Capture the cell that displays the provided text and extract its [X, Y] central coordinate. 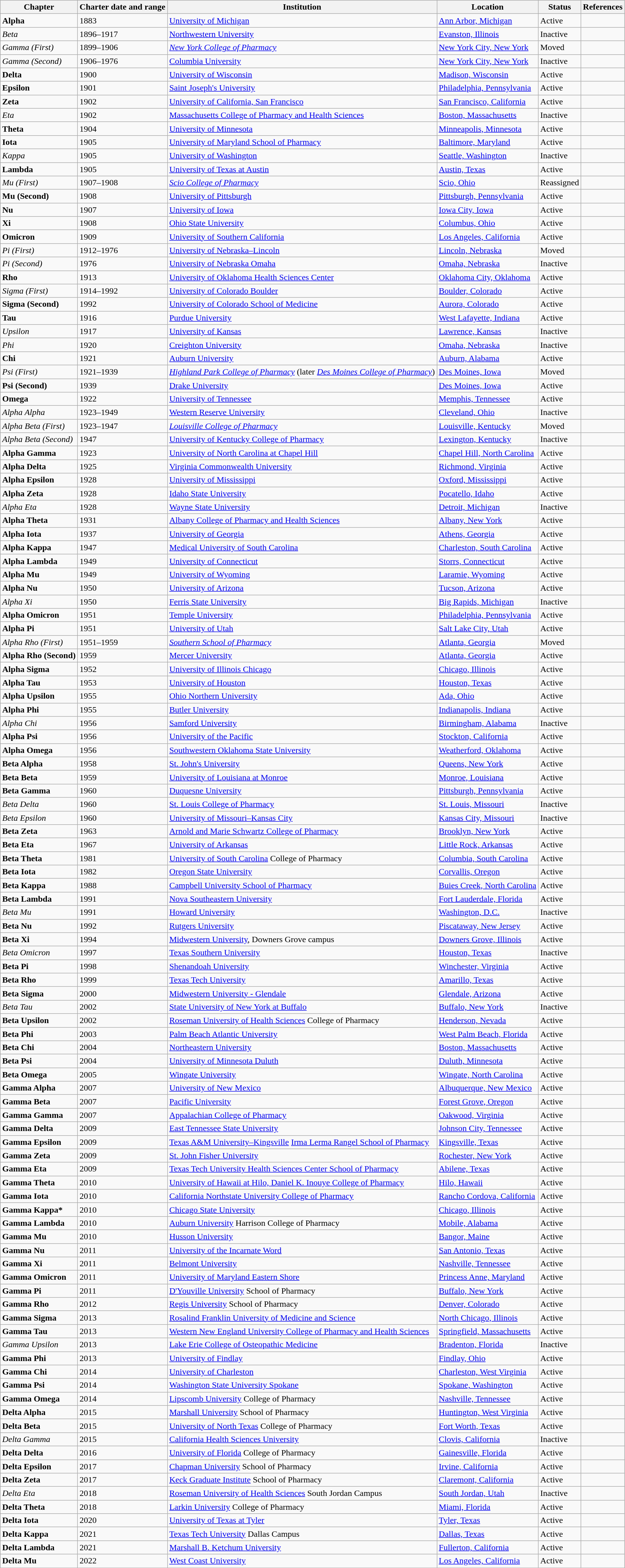
California Northstate University College of Pharmacy [302, 1196]
Alpha Nu [39, 588]
Delta Mu [39, 1561]
2016 [123, 1453]
1907 [123, 210]
Albany, New York [488, 520]
Southern School of Pharmacy [302, 642]
University of Southern California [302, 237]
Chi [39, 358]
1997 [123, 953]
Detroit, Michigan [488, 507]
2012 [123, 1304]
Gamma Epsilon [39, 1142]
Weatherford, Oklahoma [488, 750]
Roseman University of Health Sciences South Jordan Campus [302, 1493]
Delta [39, 75]
Kingsville, Texas [488, 1142]
Alpha Gamma [39, 453]
Princess Anne, Maryland [488, 1277]
Chapter [39, 7]
University of Charleston [302, 1372]
San Antonio, Texas [488, 1250]
Rochester, New York [488, 1155]
Beta Omega [39, 1075]
1896–1917 [123, 34]
University of Louisiana at Monroe [302, 777]
Lincoln, Nebraska [488, 250]
Duquesne University [302, 791]
Reassigned [560, 183]
Regis University School of Pharmacy [302, 1304]
Shenandoah University [302, 966]
Eta [39, 115]
University of Wisconsin [302, 75]
New York College of Pharmacy [302, 48]
Gamma Nu [39, 1250]
1988 [123, 885]
Iowa City, Iowa [488, 210]
Upsilon [39, 331]
Psi (First) [39, 372]
Gamma Iota [39, 1196]
University of Tennessee [302, 399]
Alpha Eta [39, 507]
Oregon State University [302, 872]
Forest Grove, Oregon [488, 1102]
1976 [123, 264]
Beta Psi [39, 1061]
Gamma Pi [39, 1291]
University of Colorado School of Medicine [302, 304]
Albany College of Pharmacy and Health Sciences [302, 520]
California Health Sciences University [302, 1439]
Texas Tech University [302, 980]
1923–1949 [123, 413]
Gamma Tau [39, 1331]
University of Iowa [302, 210]
Columbia, South Carolina [488, 858]
Pocatello, Idaho [488, 493]
Texas Tech University Health Sciences Center School of Pharmacy [302, 1169]
Evanston, Illinois [488, 34]
Beta Eta [39, 845]
Queens, New York [488, 764]
Tyler, Texas [488, 1520]
Beta Upsilon [39, 1020]
Virginia Commonwealth University [302, 466]
Kansas City, Missouri [488, 818]
Gamma Omicron [39, 1277]
Alpha Beta (First) [39, 426]
University of Mississippi [302, 480]
St. John's University [302, 764]
Delta Theta [39, 1507]
Gamma Psi [39, 1385]
University of Pittsburgh [302, 196]
Western Reserve University [302, 413]
Wayne State University [302, 507]
Rancho Cordova, California [488, 1196]
University of Minnesota [302, 129]
Indianapolis, Indiana [488, 710]
University of North Carolina at Chapel Hill [302, 453]
West Palm Beach, Florida [488, 1034]
San Francisco, California [488, 102]
Delta Alpha [39, 1412]
Midwestern University, Downers Grove campus [302, 939]
University of Nebraska–Lincoln [302, 250]
Mobile, Alabama [488, 1223]
Chicago State University [302, 1209]
Gamma Phi [39, 1358]
Austin, Texas [488, 169]
Status [560, 7]
Beta Xi [39, 939]
Duluth, Minnesota [488, 1061]
Charleston, West Virginia [488, 1372]
University of Kansas [302, 331]
Purdue University [302, 318]
2020 [123, 1520]
Beta Rho [39, 980]
Bangor, Maine [488, 1236]
Madison, Wisconsin [488, 75]
Alpha Sigma [39, 669]
Miami, Florida [488, 1507]
Alpha Tau [39, 683]
Richmond, Virginia [488, 466]
Gamma Xi [39, 1264]
Arnold and Marie Schwartz College of Pharmacy [302, 831]
Rutgers University [302, 926]
2005 [123, 1075]
Alpha Alpha [39, 413]
Birmingham, Alabama [488, 723]
Hilo, Hawaii [488, 1182]
1913 [123, 277]
1952 [123, 669]
Oxford, Mississippi [488, 480]
Denver, Colorado [488, 1304]
Alpha Omicron [39, 615]
Nova Southeastern University [302, 899]
Gamma Mu [39, 1236]
Fort Worth, Texas [488, 1426]
University of Oklahoma Health Sciences Center [302, 277]
Alpha [39, 21]
1951–1959 [123, 642]
Gamma Zeta [39, 1155]
Irvine, California [488, 1466]
Theta [39, 129]
Kappa [39, 155]
Oklahoma City, Oklahoma [488, 277]
Belmont University [302, 1264]
Gamma Kappa* [39, 1209]
1922 [123, 399]
Laramie, Wyoming [488, 574]
Idaho State University [302, 493]
Abilene, Texas [488, 1169]
Beta Lambda [39, 899]
Lawrence, Kansas [488, 331]
Auburn, Alabama [488, 358]
Minneapolis, Minnesota [488, 129]
Texas A&M University–Kingsville Irma Lerma Rangel School of Pharmacy [302, 1142]
Alpha Chi [39, 723]
State University of New York at Buffalo [302, 1007]
Salt Lake City, Utah [488, 629]
University of the Pacific [302, 737]
Louisville College of Pharmacy [302, 426]
Springfield, Massachusetts [488, 1331]
Alpha Rho (Second) [39, 656]
Beta Kappa [39, 885]
Gamma Gamma [39, 1115]
Beta Theta [39, 858]
1937 [123, 534]
Winchester, Virginia [488, 966]
Seattle, Washington [488, 155]
Delta Zeta [39, 1480]
Delta Gamma [39, 1439]
South Jordan, Utah [488, 1493]
Columbia University [302, 61]
Pi (First) [39, 250]
Beta Pi [39, 966]
Beta Alpha [39, 764]
Drake University [302, 385]
University of Hawaii at Hilo, Daniel K. Inouye College of Pharmacy [302, 1182]
Gamma (Second) [39, 61]
Columbus, Ohio [488, 223]
Psi (Second) [39, 385]
Washington State University Spokane [302, 1385]
Northwestern University [302, 34]
Zeta [39, 102]
Tau [39, 318]
Alpha Xi [39, 602]
Auburn University Harrison College of Pharmacy [302, 1223]
Ferris State University [302, 602]
East Tennessee State University [302, 1129]
Highland Park College of Pharmacy (later Des Moines College of Pharmacy) [302, 372]
Louisville, Kentucky [488, 426]
1963 [123, 831]
Storrs, Connecticut [488, 561]
Palm Beach Atlantic University [302, 1034]
University of Florida College of Pharmacy [302, 1453]
Scio College of Pharmacy [302, 183]
St. Louis College of Pharmacy [302, 804]
Athens, Georgia [488, 534]
Alpha Pi [39, 629]
University of Texas at Austin [302, 169]
1998 [123, 966]
University of the Incarnate Word [302, 1250]
Ann Arbor, Michigan [488, 21]
Pi (Second) [39, 264]
Charter date and range [123, 7]
Chapman University School of Pharmacy [302, 1466]
Delta Eta [39, 1493]
University of Maryland School of Pharmacy [302, 142]
1994 [123, 939]
University of Houston [302, 683]
Southwestern Oklahoma State University [302, 750]
Dallas, Texas [488, 1534]
Alpha Delta [39, 466]
1921–1939 [123, 372]
Aurora, Colorado [488, 304]
Monroe, Louisiana [488, 777]
Amarillo, Texas [488, 980]
Ada, Ohio [488, 696]
Oakwood, Virginia [488, 1115]
Alpha Iota [39, 534]
Beta Omicron [39, 953]
Corvallis, Oregon [488, 872]
University of North Texas College of Pharmacy [302, 1426]
Alpha Psi [39, 737]
University of Minnesota Duluth [302, 1061]
Wingate University [302, 1075]
1916 [123, 318]
Memphis, Tennessee [488, 399]
Delta Kappa [39, 1534]
Clovis, California [488, 1439]
Gainesville, Florida [488, 1453]
Rosalind Franklin University of Medicine and Science [302, 1318]
University of Illinois Chicago [302, 669]
1901 [123, 88]
1967 [123, 845]
Omicron [39, 237]
Delta Beta [39, 1426]
Beta Epsilon [39, 818]
University of Arizona [302, 588]
Findlay, Ohio [488, 1358]
Fort Lauderdale, Florida [488, 899]
Alpha Lambda [39, 561]
Mu (First) [39, 183]
Western New England University College of Pharmacy and Health Sciences [302, 1331]
1899–1906 [123, 48]
Baltimore, Maryland [488, 142]
University of Missouri–Kansas City [302, 818]
2022 [123, 1561]
Chapel Hill, North Carolina [488, 453]
Fullerton, California [488, 1547]
References [603, 7]
1907–1908 [123, 183]
Beta Zeta [39, 831]
Lake Erie College of Osteopathic Medicine [302, 1345]
Xi [39, 223]
1909 [123, 237]
Beta Nu [39, 926]
Buies Creek, North Carolina [488, 885]
St. John Fisher University [302, 1155]
1914–1992 [123, 291]
1906–1976 [123, 61]
1917 [123, 331]
1981 [123, 858]
Saint Joseph's University [302, 88]
Beta Chi [39, 1048]
1953 [123, 683]
University of Georgia [302, 534]
Big Rapids, Michigan [488, 602]
2003 [123, 1034]
Beta Iota [39, 872]
University of Utah [302, 629]
St. Louis, Missouri [488, 804]
Temple University [302, 615]
Creighton University [302, 345]
Beta Tau [39, 1007]
Auburn University [302, 358]
West Coast University [302, 1561]
Downers Grove, Illinois [488, 939]
Washington, D.C. [488, 912]
Gamma Chi [39, 1372]
1982 [123, 872]
Gamma Omega [39, 1399]
1883 [123, 21]
Ohio Northern University [302, 696]
Spokane, Washington [488, 1385]
Rho [39, 277]
Beta Sigma [39, 993]
Appalachian College of Pharmacy [302, 1115]
University of California, San Francisco [302, 102]
1923 [123, 453]
Alpha Omega [39, 750]
Institution [302, 7]
Pacific University [302, 1102]
University of Texas at Tyler [302, 1520]
Johnson City, Tennessee [488, 1129]
Gamma Rho [39, 1304]
Alpha Phi [39, 710]
Gamma Upsilon [39, 1345]
Northeastern University [302, 1048]
Lambda [39, 169]
1900 [123, 75]
Gamma (First) [39, 48]
Keck Graduate Institute School of Pharmacy [302, 1480]
University of New Mexico [302, 1088]
Delta Delta [39, 1453]
University of Findlay [302, 1358]
Boulder, Colorado [488, 291]
Gamma Eta [39, 1169]
Albuquerque, New Mexico [488, 1088]
Beta [39, 34]
Tucson, Arizona [488, 588]
Alpha Theta [39, 520]
Beta Gamma [39, 791]
Scio, Ohio [488, 183]
Gamma Sigma [39, 1318]
Charleston, South Carolina [488, 547]
Lipscomb University College of Pharmacy [302, 1399]
University of Arkansas [302, 845]
1925 [123, 466]
Butler University [302, 710]
Midwestern University - Glendale [302, 993]
Campbell University School of Pharmacy [302, 885]
Gamma Delta [39, 1129]
Alpha Mu [39, 574]
Bradenton, Florida [488, 1345]
D'Youville University School of Pharmacy [302, 1291]
Alpha Upsilon [39, 696]
Ohio State University [302, 223]
University of Connecticut [302, 561]
Huntington, West Virginia [488, 1412]
Alpha Rho (First) [39, 642]
Lexington, Kentucky [488, 439]
North Chicago, Illinois [488, 1318]
Roseman University of Health Sciences College of Pharmacy [302, 1020]
1939 [123, 385]
Delta Lambda [39, 1547]
Beta Mu [39, 912]
Beta Phi [39, 1034]
Omega [39, 399]
Beta Delta [39, 804]
Sigma (Second) [39, 304]
Cleveland, Ohio [488, 413]
Wingate, North Carolina [488, 1075]
Gamma Theta [39, 1182]
Mu (Second) [39, 196]
Brooklyn, New York [488, 831]
University of Nebraska Omaha [302, 264]
University of Washington [302, 155]
University of South Carolina College of Pharmacy [302, 858]
Samford University [302, 723]
1923–1947 [123, 426]
2000 [123, 993]
1921 [123, 358]
Glendale, Arizona [488, 993]
Nu [39, 210]
University of Maryland Eastern Shore [302, 1277]
Iota [39, 142]
Larkin University College of Pharmacy [302, 1507]
1920 [123, 345]
University of Wyoming [302, 574]
West Lafayette, Indiana [488, 318]
1931 [123, 520]
Little Rock, Arkansas [488, 845]
Howard University [302, 912]
Claremont, California [488, 1480]
1958 [123, 764]
Location [488, 7]
Stockton, California [488, 737]
Mercer University [302, 656]
Henderson, Nevada [488, 1020]
1912–1976 [123, 250]
Beta Beta [39, 777]
Piscataway, New Jersey [488, 926]
Alpha Epsilon [39, 480]
Texas Southern University [302, 953]
Delta Epsilon [39, 1466]
Alpha Zeta [39, 493]
Sigma (First) [39, 291]
Phi [39, 345]
Massachusetts College of Pharmacy and Health Sciences [302, 115]
Gamma Alpha [39, 1088]
Husson University [302, 1236]
Alpha Kappa [39, 547]
Gamma Lambda [39, 1223]
University of Kentucky College of Pharmacy [302, 439]
Delta Iota [39, 1520]
Gamma Beta [39, 1102]
1904 [123, 129]
Medical University of South Carolina [302, 547]
University of Colorado Boulder [302, 291]
Alpha Beta (Second) [39, 439]
Epsilon [39, 88]
Texas Tech University Dallas Campus [302, 1534]
Marshall B. Ketchum University [302, 1547]
Marshall University School of Pharmacy [302, 1412]
University of Michigan [302, 21]
1999 [123, 980]
